For the text-containing cell, return its midpoint in (X, Y) coordinate format. 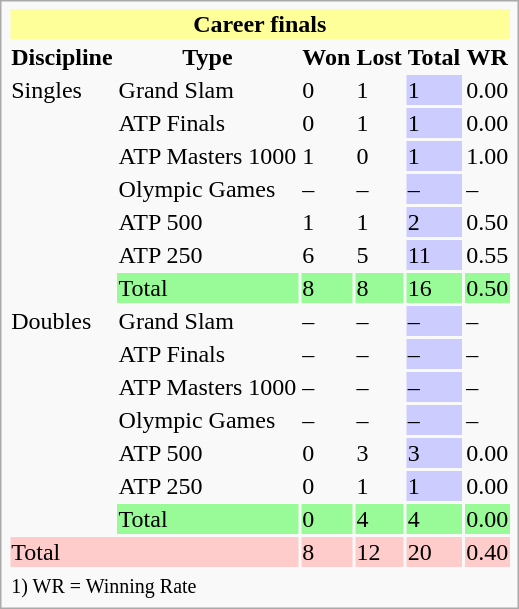
6 (326, 255)
Singles (62, 189)
12 (379, 552)
WR (488, 57)
1) WR = Winning Rate (260, 585)
16 (434, 288)
0.55 (488, 255)
11 (434, 255)
Type (208, 57)
Career finals (260, 24)
Lost (379, 57)
20 (434, 552)
Doubles (62, 420)
2 (434, 222)
Discipline (62, 57)
0.40 (488, 552)
1.00 (488, 156)
5 (379, 255)
Won (326, 57)
